Return (x, y) of the center of cell containing provided text 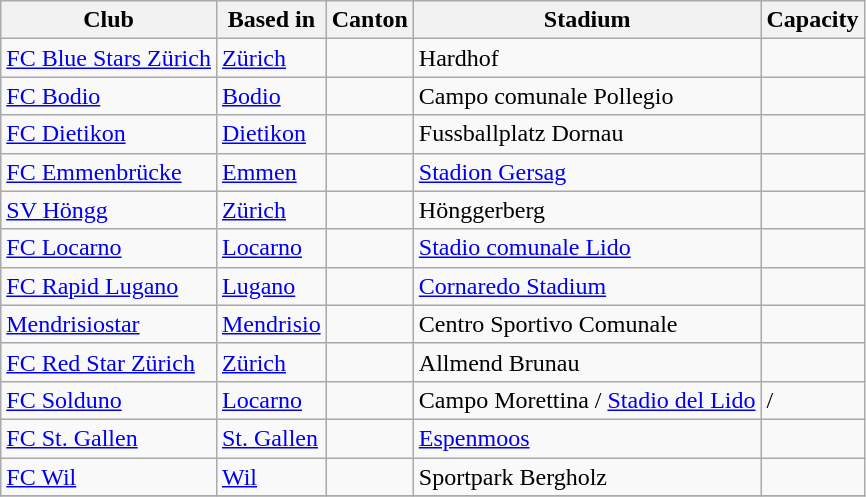
Fussballplatz Dornau (587, 134)
/ (812, 400)
Club (109, 20)
FC Red Star Zürich (109, 362)
FC Wil (109, 477)
FC Solduno (109, 400)
Bodio (271, 96)
Hönggerberg (587, 210)
St. Gallen (271, 438)
Emmen (271, 172)
Dietikon (271, 134)
FC Locarno (109, 248)
Canton (370, 20)
Mendrisiostar (109, 324)
Stadio comunale Lido (587, 248)
Based in (271, 20)
Campo Morettina / Stadio del Lido (587, 400)
Campo comunale Pollegio (587, 96)
Allmend Brunau (587, 362)
Capacity (812, 20)
SV Höngg (109, 210)
Sportpark Bergholz (587, 477)
FC Emmenbrücke (109, 172)
FC Dietikon (109, 134)
Stadion Gersag (587, 172)
FC Rapid Lugano (109, 286)
Wil (271, 477)
FC Bodio (109, 96)
FC St. Gallen (109, 438)
Mendrisio (271, 324)
Lugano (271, 286)
Stadium (587, 20)
FC Blue Stars Zürich (109, 58)
Centro Sportivo Comunale (587, 324)
Cornaredo Stadium (587, 286)
Hardhof (587, 58)
Espenmoos (587, 438)
